Find where the given text appears and provide that cell's center as [X, Y] coordinate. 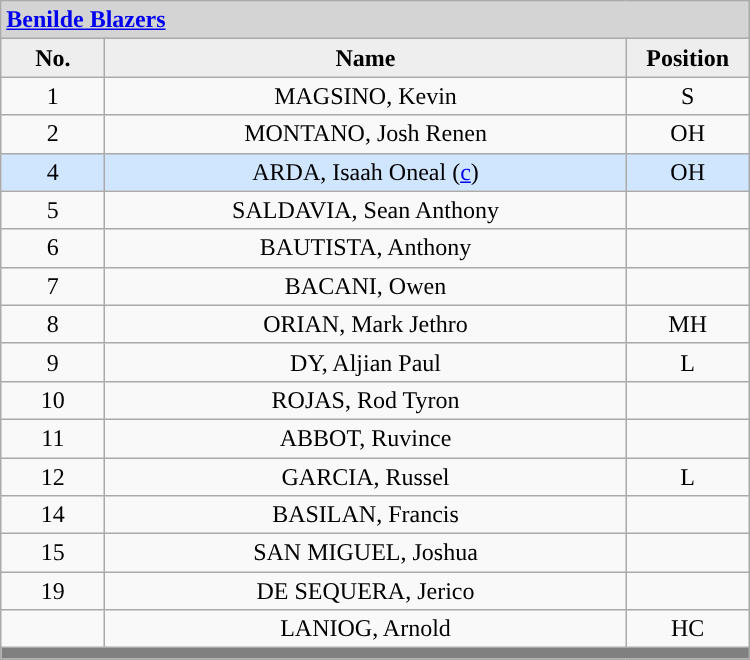
BAUTISTA, Anthony [366, 248]
BACANI, Owen [366, 286]
14 [53, 515]
9 [53, 362]
ABBOT, Ruvince [366, 438]
12 [53, 477]
2 [53, 134]
HC [688, 629]
MAGSINO, Kevin [366, 96]
6 [53, 248]
19 [53, 591]
7 [53, 286]
10 [53, 400]
MH [688, 324]
4 [53, 172]
ROJAS, Rod Tyron [366, 400]
DY, Aljian Paul [366, 362]
11 [53, 438]
GARCIA, Russel [366, 477]
Position [688, 58]
DE SEQUERA, Jerico [366, 591]
No. [53, 58]
MONTANO, Josh Renen [366, 134]
SAN MIGUEL, Joshua [366, 553]
ORIAN, Mark Jethro [366, 324]
SALDAVIA, Sean Anthony [366, 210]
ARDA, Isaah Oneal (c) [366, 172]
Name [366, 58]
Benilde Blazers [375, 20]
1 [53, 96]
LANIOG, Arnold [366, 629]
15 [53, 553]
5 [53, 210]
BASILAN, Francis [366, 515]
S [688, 96]
8 [53, 324]
